Detect which cell encompasses the target text, then output its (x, y) center coordinate. 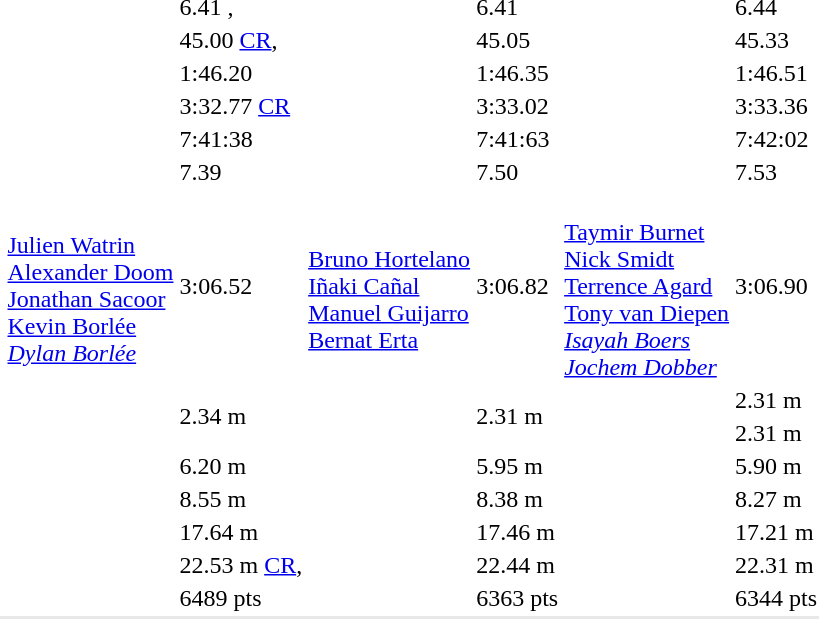
3:33.36 (776, 106)
Julien Watrin Alexander DoomJonathan SacoorKevin BorléeDylan Borlée (90, 286)
Bruno HortelanoIñaki CañalManuel GuijarroBernat Erta (390, 286)
17.46 m (518, 532)
8.55 m (241, 499)
7.53 (776, 172)
3:32.77 CR (241, 106)
6.20 m (241, 466)
5.90 m (776, 466)
1:46.20 (241, 73)
8.27 m (776, 499)
3:06.82 (518, 286)
7:41:63 (518, 139)
6489 pts (241, 598)
7.39 (241, 172)
1:46.51 (776, 73)
45.33 (776, 40)
5.95 m (518, 466)
22.44 m (518, 565)
22.53 m CR, (241, 565)
17.21 m (776, 532)
6344 pts (776, 598)
1:46.35 (518, 73)
17.64 m (241, 532)
3:06.52 (241, 286)
7.50 (518, 172)
Taymir BurnetNick SmidtTerrence AgardTony van DiepenIsayah BoersJochem Dobber (647, 286)
22.31 m (776, 565)
45.00 CR, (241, 40)
3:33.02 (518, 106)
2.34 m (241, 416)
45.05 (518, 40)
3:06.90 (776, 286)
6363 pts (518, 598)
7:42:02 (776, 139)
8.38 m (518, 499)
7:41:38 (241, 139)
